Capture the cell that displays the provided text and extract its [X, Y] central coordinate. 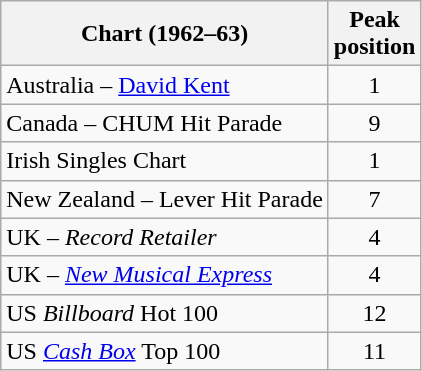
Canada – CHUM Hit Parade [165, 123]
US Billboard Hot 100 [165, 313]
Australia – David Kent [165, 85]
US Cash Box Top 100 [165, 351]
12 [374, 313]
Irish Singles Chart [165, 161]
7 [374, 199]
UK – New Musical Express [165, 275]
Peakposition [374, 34]
UK – Record Retailer [165, 237]
9 [374, 123]
Chart (1962–63) [165, 34]
11 [374, 351]
New Zealand – Lever Hit Parade [165, 199]
